Provide the (X, Y) coordinate of the cell's center where the given text is located.  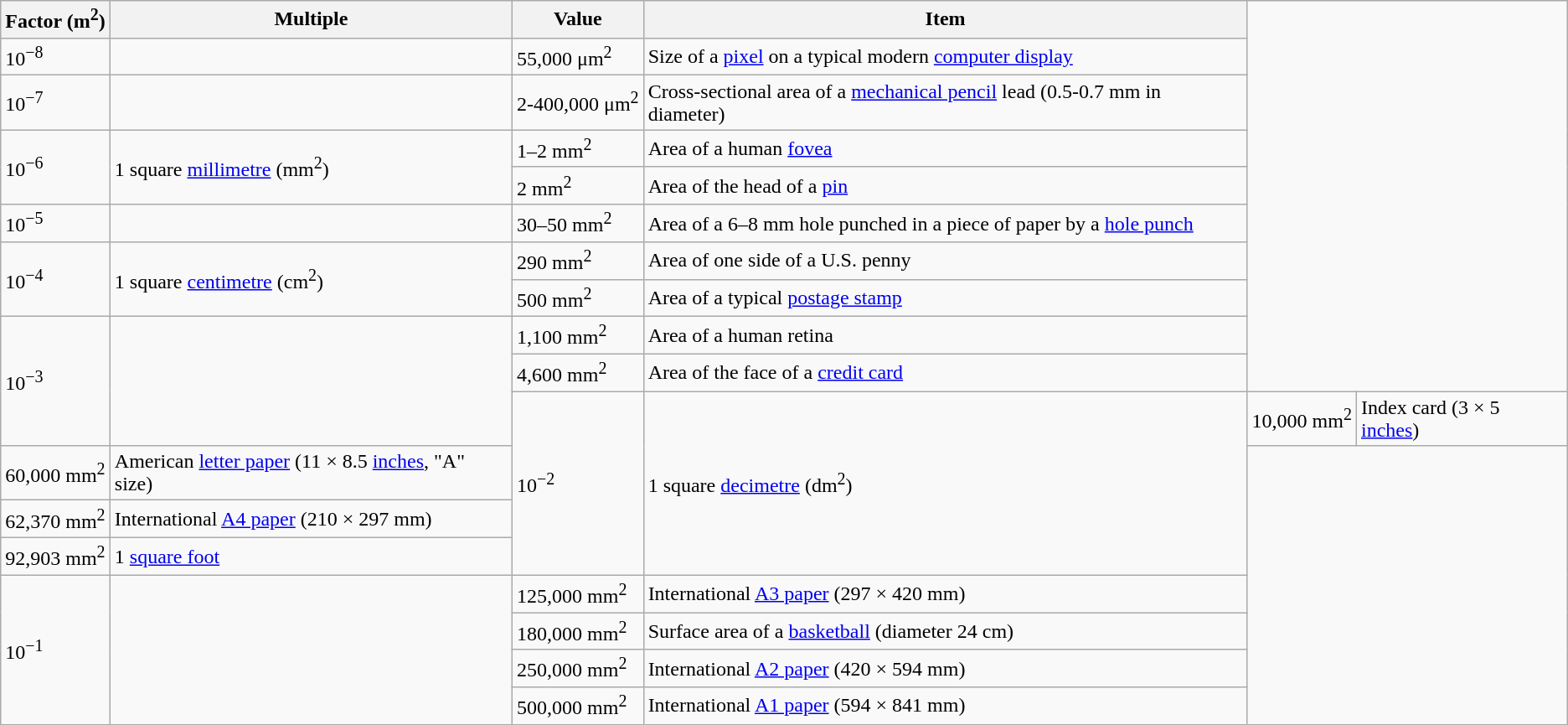
International A1 paper (594 × 841 mm) (945, 706)
International A2 paper (420 × 594 mm) (945, 669)
International A4 paper (210 × 297 mm) (311, 520)
10−7 (55, 102)
60,000 mm2 (55, 473)
4,600 mm2 (578, 372)
1 square foot (311, 557)
1–2 mm2 (578, 149)
Area of a human fovea (945, 149)
Size of a pixel on a typical modern computer display (945, 57)
Item (945, 20)
290 mm2 (578, 262)
62,370 mm2 (55, 520)
10−1 (55, 650)
500 mm2 (578, 298)
Factor (m2) (55, 20)
125,000 mm2 (578, 593)
Area of the face of a credit card (945, 372)
500,000 mm2 (578, 706)
Area of a human retina (945, 335)
Area of a 6–8 mm hole punched in a piece of paper by a hole punch (945, 223)
55,000 μm2 (578, 57)
Cross-sectional area of a mechanical pencil lead (0.5-0.7 mm in diameter) (945, 102)
10−5 (55, 223)
250,000 mm2 (578, 669)
30–50 mm2 (578, 223)
Multiple (311, 20)
2 mm2 (578, 186)
Index card (3 × 5 inches) (1462, 419)
10−3 (55, 381)
10−6 (55, 168)
180,000 mm2 (578, 632)
Area of the head of a pin (945, 186)
Value (578, 20)
10,000 mm2 (1302, 419)
1 square decimetre (dm2) (945, 483)
Area of a typical postage stamp (945, 298)
International A3 paper (297 × 420 mm) (945, 593)
Area of one side of a U.S. penny (945, 262)
1 square millimetre (mm2) (311, 168)
2-400,000 μm2 (578, 102)
10−8 (55, 57)
Surface area of a basketball (diameter 24 cm) (945, 632)
1,100 mm2 (578, 335)
10−2 (578, 483)
1 square centimetre (cm2) (311, 280)
10−4 (55, 280)
American letter paper (11 × 8.5 inches, "A" size) (311, 473)
92,903 mm2 (55, 557)
